From the cell containing the given text, extract its center point as [X, Y] coordinate. 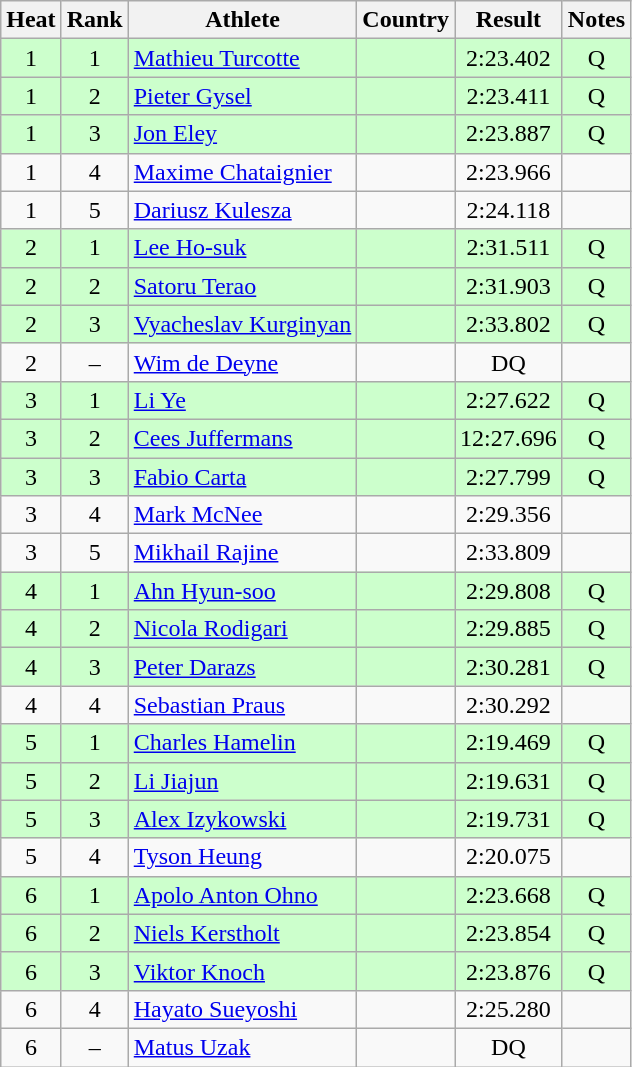
Li Jiajun [242, 781]
2:19.731 [509, 819]
Vyacheslav Kurginyan [242, 324]
Mark McNee [242, 515]
Charles Hamelin [242, 743]
Niels Kerstholt [242, 933]
Cees Juffermans [242, 438]
Apolo Anton Ohno [242, 895]
Jon Eley [242, 134]
2:30.292 [509, 705]
Notes [596, 20]
Peter Darazs [242, 667]
Viktor Knoch [242, 971]
2:23.668 [509, 895]
2:29.356 [509, 515]
Satoru Terao [242, 286]
Hayato Sueyoshi [242, 1009]
Maxime Chataignier [242, 172]
2:31.511 [509, 248]
2:23.854 [509, 933]
2:30.281 [509, 667]
Nicola Rodigari [242, 629]
Lee Ho-suk [242, 248]
2:19.469 [509, 743]
Alex Izykowski [242, 819]
2:23.887 [509, 134]
Pieter Gysel [242, 96]
2:23.402 [509, 58]
Wim de Deyne [242, 362]
2:29.808 [509, 591]
Tyson Heung [242, 857]
Result [509, 20]
2:20.075 [509, 857]
2:23.966 [509, 172]
2:31.903 [509, 286]
2:27.799 [509, 477]
2:23.411 [509, 96]
Mikhail Rajine [242, 553]
2:24.118 [509, 210]
2:19.631 [509, 781]
2:33.809 [509, 553]
2:29.885 [509, 629]
Dariusz Kulesza [242, 210]
2:27.622 [509, 400]
2:23.876 [509, 971]
Athlete [242, 20]
12:27.696 [509, 438]
Fabio Carta [242, 477]
Mathieu Turcotte [242, 58]
Sebastian Praus [242, 705]
Ahn Hyun-soo [242, 591]
Rank [94, 20]
Li Ye [242, 400]
2:33.802 [509, 324]
2:25.280 [509, 1009]
Country [406, 20]
Matus Uzak [242, 1047]
Heat [31, 20]
